Extract the (x, y) coordinate from the center of the cell holding the provided text.  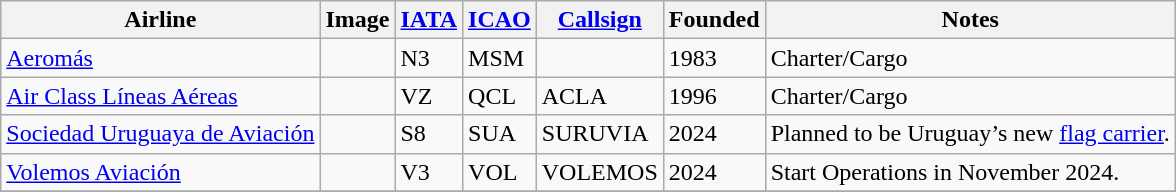
Callsign (600, 20)
VZ (429, 96)
QCL (500, 96)
Notes (970, 20)
Aeromás (160, 58)
N3 (429, 58)
ACLA (600, 96)
Air Class Líneas Aéreas (160, 96)
SUA (500, 134)
V3 (429, 172)
Sociedad Uruguaya de Aviación (160, 134)
S8 (429, 134)
Start Operations in November 2024. (970, 172)
Image (358, 20)
VOL (500, 172)
MSM (500, 58)
1996 (714, 96)
1983 (714, 58)
Volemos Aviación (160, 172)
Airline (160, 20)
SURUVIA (600, 134)
IATA (429, 20)
Planned to be Uruguay’s new flag carrier. (970, 134)
Founded (714, 20)
ICAO (500, 20)
VOLEMOS (600, 172)
